Output the [x, y] coordinate of the center of the cell containing the given text.  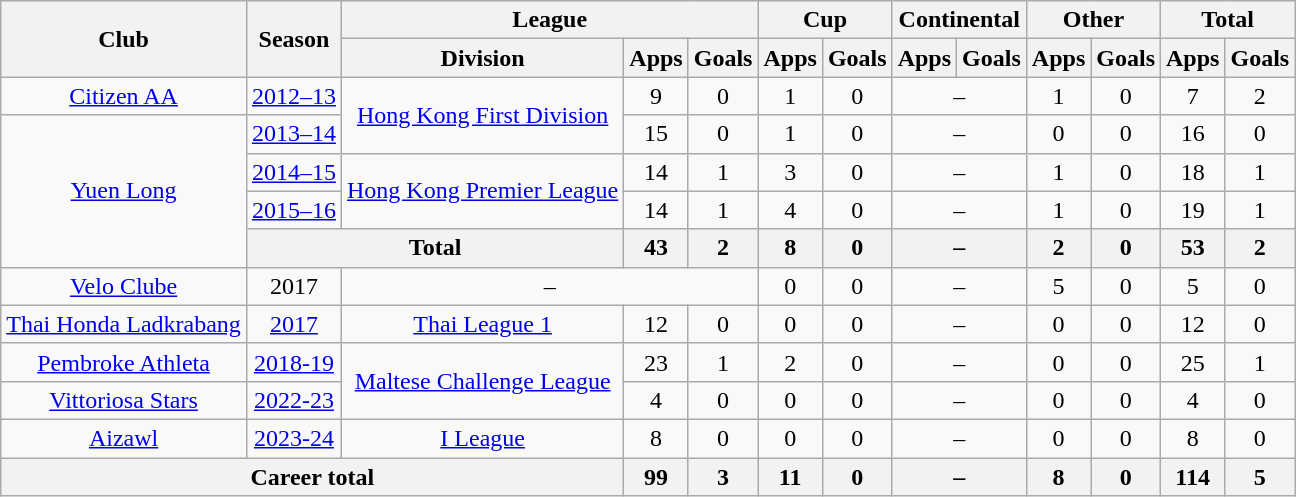
15 [656, 134]
2013–14 [294, 134]
25 [1193, 362]
Vittoriosa Stars [124, 400]
9 [656, 96]
I League [482, 438]
114 [1193, 477]
Club [124, 39]
2018-19 [294, 362]
2014–15 [294, 172]
Maltese Challenge League [482, 381]
Hong Kong Premier League [482, 191]
2022-23 [294, 400]
2015–16 [294, 210]
2023-24 [294, 438]
Cup [825, 20]
43 [656, 248]
7 [1193, 96]
Other [1093, 20]
League [550, 20]
Aizawl [124, 438]
Thai League 1 [482, 324]
Continental [959, 20]
Citizen AA [124, 96]
Thai Honda Ladkrabang [124, 324]
23 [656, 362]
18 [1193, 172]
19 [1193, 210]
Velo Clube [124, 286]
11 [790, 477]
2012–13 [294, 96]
Career total [312, 477]
53 [1193, 248]
99 [656, 477]
Pembroke Athleta [124, 362]
Yuen Long [124, 191]
16 [1193, 134]
Division [482, 58]
Hong Kong First Division [482, 115]
Season [294, 39]
